Provide the (X, Y) coordinate of the cell's center where the given text is located.  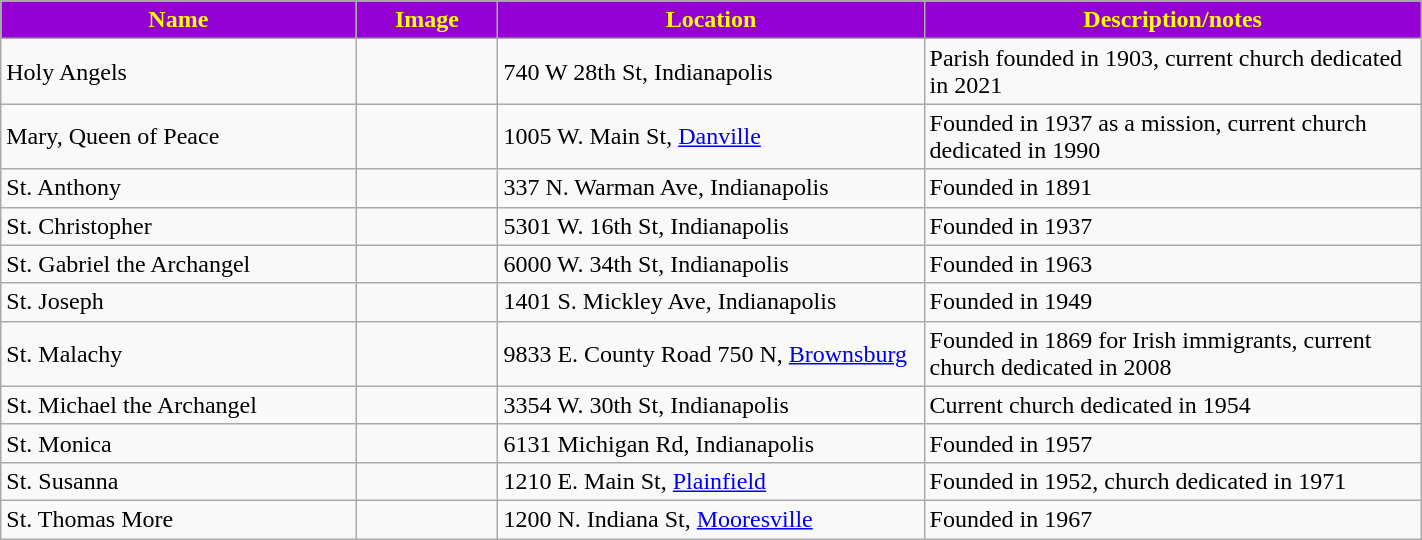
Founded in 1891 (1172, 188)
St. Michael the Archangel (178, 405)
740 W 28th St, Indianapolis (711, 72)
St. Gabriel the Archangel (178, 264)
337 N. Warman Ave, Indianapolis (711, 188)
St. Joseph (178, 302)
Founded in 1967 (1172, 519)
9833 E. County Road 750 N, Brownsburg (711, 354)
3354 W. 30th St, Indianapolis (711, 405)
Founded in 1937 (1172, 226)
1005 W. Main St, Danville (711, 136)
Parish founded in 1903, current church dedicated in 2021 (1172, 72)
Mary, Queen of Peace (178, 136)
St. Christopher (178, 226)
Name (178, 20)
5301 W. 16th St, Indianapolis (711, 226)
Holy Angels (178, 72)
Description/notes (1172, 20)
Current church dedicated in 1954 (1172, 405)
St. Monica (178, 443)
6131 Michigan Rd, Indianapolis (711, 443)
Founded in 1869 for Irish immigrants, current church dedicated in 2008 (1172, 354)
St. Thomas More (178, 519)
1401 S. Mickley Ave, Indianapolis (711, 302)
Location (711, 20)
St. Susanna (178, 481)
St. Malachy (178, 354)
Founded in 1963 (1172, 264)
Image (427, 20)
1200 N. Indiana St, Mooresville (711, 519)
1210 E. Main St, Plainfield (711, 481)
Founded in 1949 (1172, 302)
Founded in 1952, church dedicated in 1971 (1172, 481)
Founded in 1937 as a mission, current church dedicated in 1990 (1172, 136)
St. Anthony (178, 188)
6000 W. 34th St, Indianapolis (711, 264)
Founded in 1957 (1172, 443)
